Output the (X, Y) coordinate of the center of the cell containing the given text.  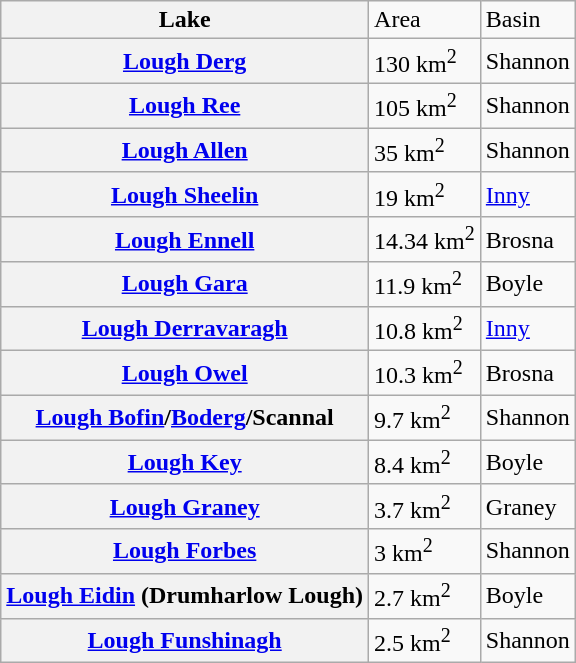
19 km2 (425, 194)
Basin (528, 20)
8.4 km2 (425, 462)
105 km2 (425, 106)
Lough Bofin/Boderg/Scannal (185, 418)
Lough Gara (185, 284)
Lough Eidin (Drumharlow Lough) (185, 596)
35 km2 (425, 150)
3 km2 (425, 552)
2.5 km2 (425, 640)
Graney (528, 506)
14.34 km2 (425, 240)
Lough Ree (185, 106)
Lough Graney (185, 506)
Lough Allen (185, 150)
10.8 km2 (425, 328)
Lough Funshinagh (185, 640)
10.3 km2 (425, 374)
Lough Derravaragh (185, 328)
Lake (185, 20)
Lough Sheelin (185, 194)
Lough Derg (185, 62)
9.7 km2 (425, 418)
2.7 km2 (425, 596)
Lough Owel (185, 374)
Lough Forbes (185, 552)
11.9 km2 (425, 284)
3.7 km2 (425, 506)
Lough Key (185, 462)
Area (425, 20)
130 km2 (425, 62)
Lough Ennell (185, 240)
